From the cell containing the given text, extract its center point as (x, y) coordinate. 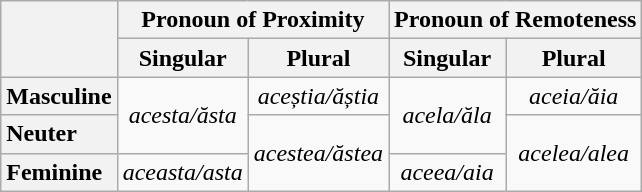
aceasta/asta (182, 172)
aceștia/ăștia (318, 96)
Masculine (59, 96)
acestea/ăstea (318, 153)
Feminine (59, 172)
aceea/aia (448, 172)
acelea/alea (574, 153)
Pronoun of Remoteness (516, 20)
acela/ăla (448, 115)
aceia/ăia (574, 96)
acesta/ăsta (182, 115)
Pronoun of Proximity (252, 20)
Neuter (59, 134)
